Extract the (X, Y) coordinate from the center of the cell holding the provided text.  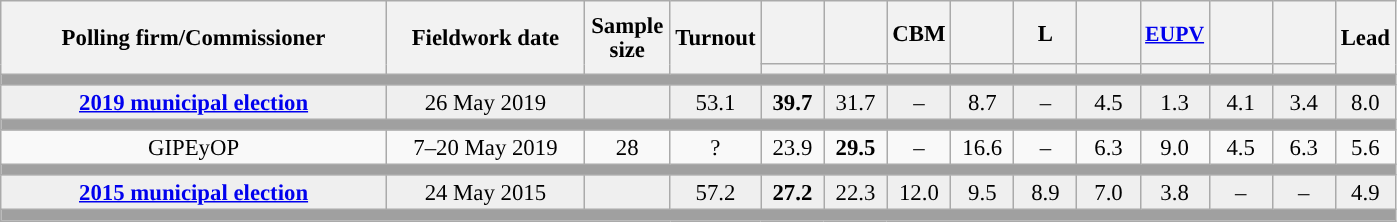
57.2 (716, 194)
2019 municipal election (194, 102)
3.8 (1174, 194)
GIPEyOP (194, 148)
24 May 2015 (485, 194)
2015 municipal election (194, 194)
9.5 (982, 194)
Lead (1365, 38)
L (1046, 32)
5.6 (1365, 148)
31.7 (856, 102)
3.4 (1304, 102)
? (716, 148)
9.0 (1174, 148)
4.9 (1365, 194)
29.5 (856, 148)
Polling firm/Commissioner (194, 38)
8.9 (1046, 194)
EUPV (1174, 32)
CBM (919, 32)
Sample size (627, 38)
22.3 (856, 194)
Fieldwork date (485, 38)
7.0 (1108, 194)
8.7 (982, 102)
23.9 (792, 148)
26 May 2019 (485, 102)
53.1 (716, 102)
12.0 (919, 194)
1.3 (1174, 102)
8.0 (1365, 102)
4.1 (1240, 102)
28 (627, 148)
7–20 May 2019 (485, 148)
16.6 (982, 148)
Turnout (716, 38)
27.2 (792, 194)
39.7 (792, 102)
